Output the (x, y) coordinate of the center of the cell containing the given text.  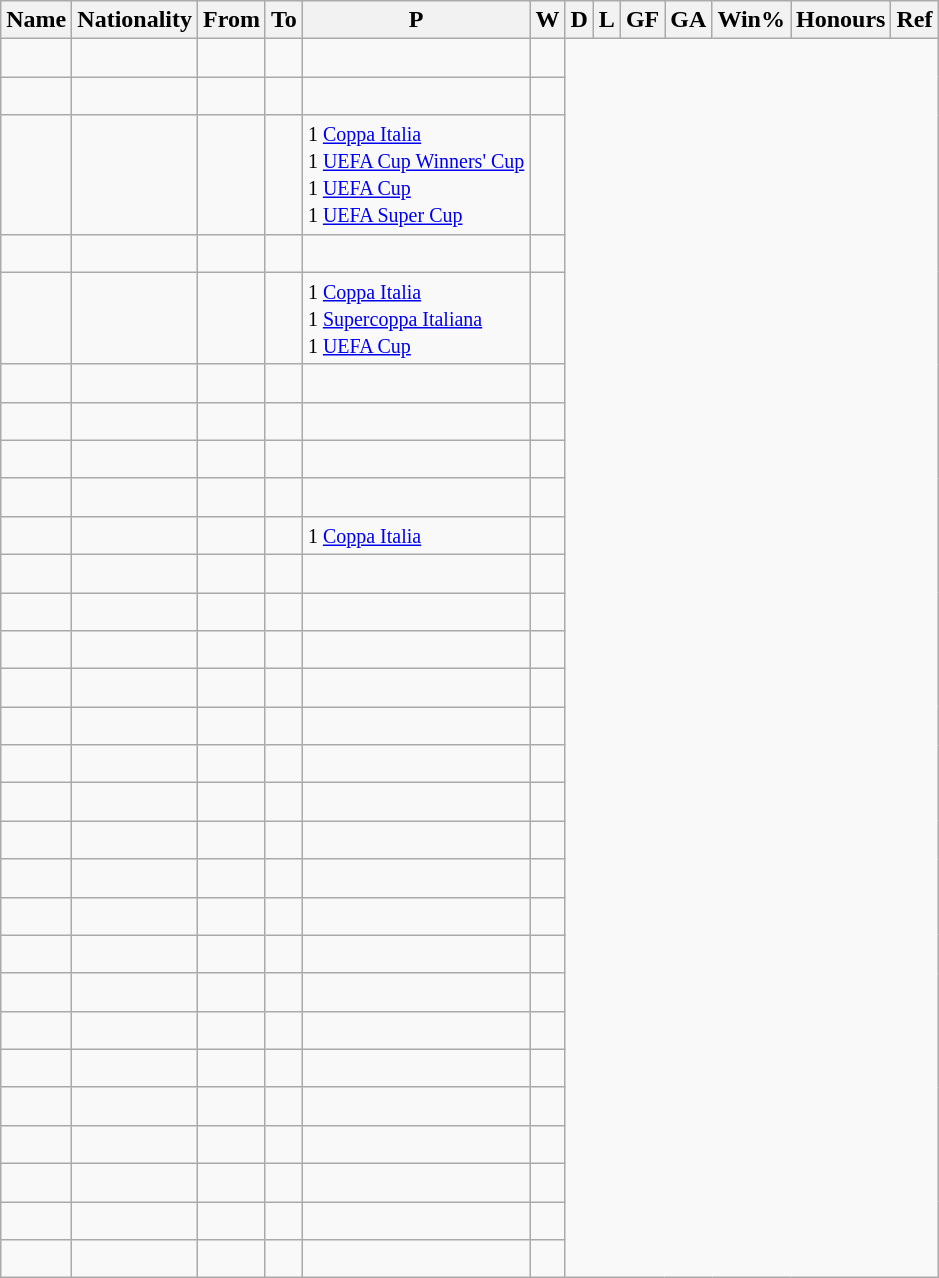
W (548, 20)
Ref (914, 20)
L (606, 20)
Win% (752, 20)
1 Coppa Italia (416, 535)
Name (36, 20)
To (284, 20)
1 Coppa Italia1 UEFA Cup Winners' Cup1 UEFA Cup1 UEFA Super Cup (416, 174)
D (579, 20)
GF (642, 20)
Honours (840, 20)
P (416, 20)
GA (688, 20)
From (232, 20)
1 Coppa Italia1 Supercoppa Italiana1 UEFA Cup (416, 318)
Nationality (135, 20)
